Return the [X, Y] coordinate for the center point of the cell that contains the specified text.  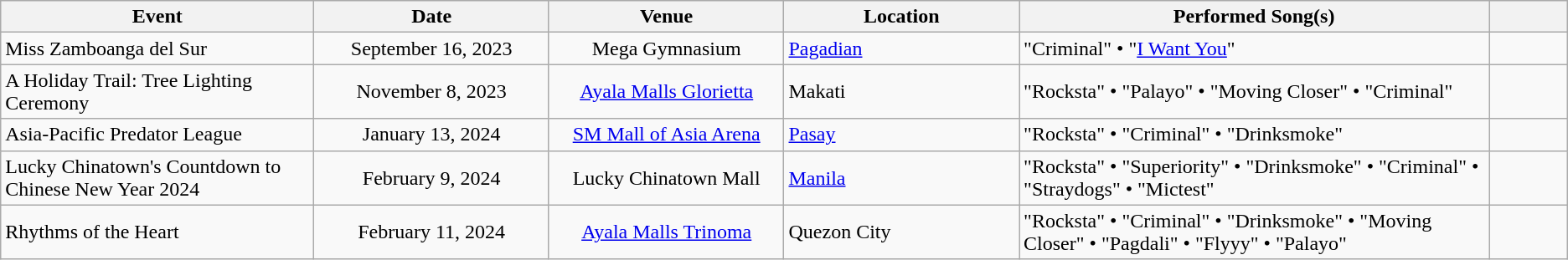
Venue [667, 17]
Makati [901, 92]
Location [901, 17]
Miss Zamboanga del Sur [157, 48]
Event [157, 17]
Lucky Chinatown Mall [667, 177]
SM Mall of Asia Arena [667, 135]
Date [432, 17]
Mega Gymnasium [667, 48]
Pasay [901, 135]
Lucky Chinatown's Countdown to Chinese New Year 2024 [157, 177]
Ayala Malls Glorietta [667, 92]
"Criminal" • "I Want You" [1255, 48]
January 13, 2024 [432, 135]
Pagadian [901, 48]
"Rocksta" • "Criminal" • "Drinksmoke" [1255, 135]
Manila [901, 177]
Ayala Malls Trinoma [667, 232]
"Rocksta" • "Criminal" • "Drinksmoke" • "Moving Closer" • "Pagdali" • "Flyyy" • "Palayo" [1255, 232]
November 8, 2023 [432, 92]
"Rocksta" • "Superiority" • "Drinksmoke" • "Criminal" • "Straydogs" • "Mictest" [1255, 177]
February 11, 2024 [432, 232]
Asia-Pacific Predator League [157, 135]
Rhythms of the Heart [157, 232]
Quezon City [901, 232]
February 9, 2024 [432, 177]
"Rocksta" • "Palayo" • "Moving Closer" • "Criminal" [1255, 92]
September 16, 2023 [432, 48]
Performed Song(s) [1255, 17]
A Holiday Trail: Tree Lighting Ceremony [157, 92]
